From the cell containing the given text, extract its center point as (x, y) coordinate. 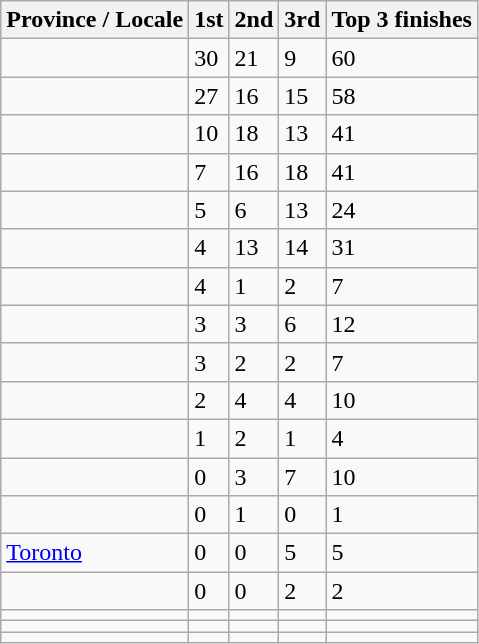
Toronto (95, 553)
2nd (254, 20)
30 (209, 58)
3rd (302, 20)
15 (302, 96)
21 (254, 58)
58 (402, 96)
24 (402, 210)
Top 3 finishes (402, 20)
60 (402, 58)
9 (302, 58)
12 (402, 324)
27 (209, 96)
31 (402, 248)
Province / Locale (95, 20)
14 (302, 248)
1st (209, 20)
